Output the [X, Y] coordinate of the center of the cell containing the given text.  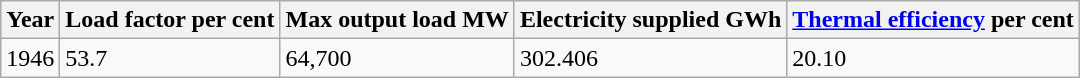
Electricity supplied GWh [650, 20]
Thermal efficiency per cent [934, 20]
1946 [30, 58]
Year [30, 20]
53.7 [170, 58]
302.406 [650, 58]
Load factor per cent [170, 20]
Max output load MW [397, 20]
20.10 [934, 58]
64,700 [397, 58]
